From the cell containing the given text, extract its center point as (x, y) coordinate. 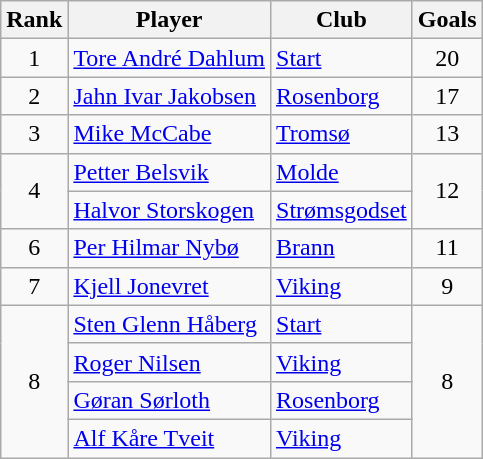
Strømsgodset (342, 210)
9 (447, 286)
17 (447, 96)
Alf Kåre Tveit (170, 438)
Goals (447, 20)
Tore André Dahlum (170, 58)
Brann (342, 248)
Club (342, 20)
13 (447, 134)
Kjell Jonevret (170, 286)
Petter Belsvik (170, 172)
Roger Nilsen (170, 362)
20 (447, 58)
1 (34, 58)
Halvor Storskogen (170, 210)
Tromsø (342, 134)
6 (34, 248)
Gøran Sørloth (170, 400)
12 (447, 191)
7 (34, 286)
Sten Glenn Håberg (170, 324)
Jahn Ivar Jakobsen (170, 96)
Molde (342, 172)
4 (34, 191)
11 (447, 248)
Rank (34, 20)
Mike McCabe (170, 134)
3 (34, 134)
2 (34, 96)
Per Hilmar Nybø (170, 248)
Player (170, 20)
